Extract the (x, y) coordinate from the center of the cell holding the provided text.  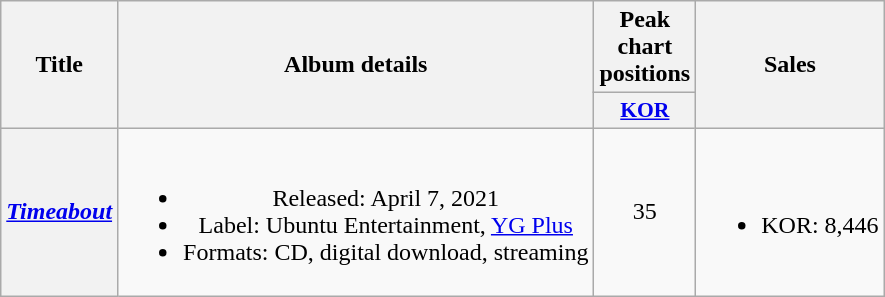
Peak chartpositions (645, 47)
Sales (790, 65)
KOR: 8,446 (790, 212)
35 (645, 212)
Released: April 7, 2021Label: Ubuntu Entertainment, YG PlusFormats: CD, digital download, streaming (356, 212)
KOR (645, 111)
Title (60, 65)
Timeabout (60, 212)
Album details (356, 65)
